Locate the cell with the specified text and output its (X, Y) center coordinate. 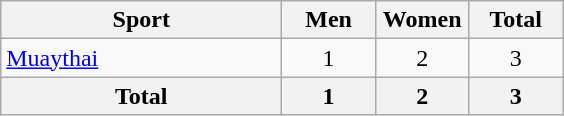
Women (422, 20)
Sport (142, 20)
Men (329, 20)
Muaythai (142, 58)
